Find where the given text appears and provide that cell's center as (X, Y) coordinate. 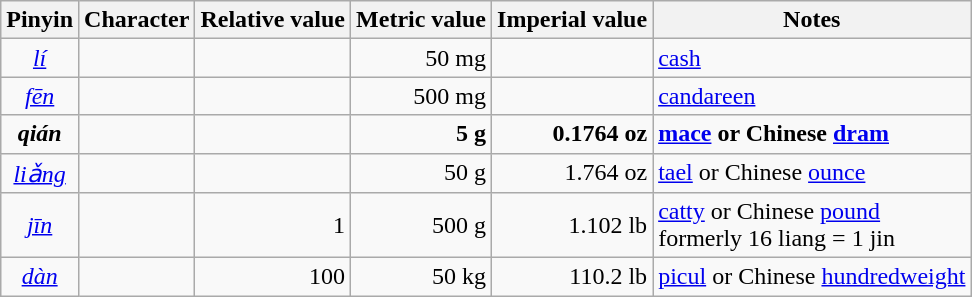
1 (273, 226)
110.2 lb (572, 277)
500 mg (422, 96)
Character (137, 20)
Notes (812, 20)
Relative value (273, 20)
1.764 oz (572, 173)
50 kg (422, 277)
qián (40, 134)
mace or Chinese dram (812, 134)
50 g (422, 173)
lí (40, 58)
50 mg (422, 58)
1.102 lb (572, 226)
liǎng (40, 173)
tael or Chinese ounce (812, 173)
dàn (40, 277)
catty or Chinese pound formerly 16 liang = 1 jin (812, 226)
cash (812, 58)
5 g (422, 134)
500 g (422, 226)
100 (273, 277)
Pinyin (40, 20)
picul or Chinese hundredweight (812, 277)
fēn (40, 96)
candareen (812, 96)
Imperial value (572, 20)
jīn (40, 226)
Metric value (422, 20)
0.1764 oz (572, 134)
